Locate the cell with the specified text and output its (X, Y) center coordinate. 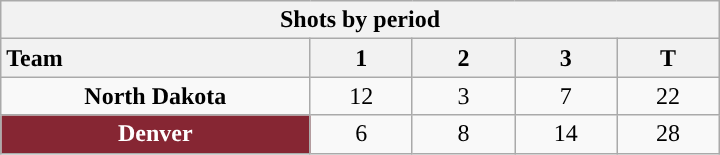
28 (668, 134)
Team (156, 58)
7 (566, 96)
14 (566, 134)
22 (668, 96)
12 (361, 96)
North Dakota (156, 96)
2 (463, 58)
6 (361, 134)
T (668, 58)
Denver (156, 134)
8 (463, 134)
1 (361, 58)
Shots by period (360, 20)
